For the text-containing cell, return its midpoint in [X, Y] coordinate format. 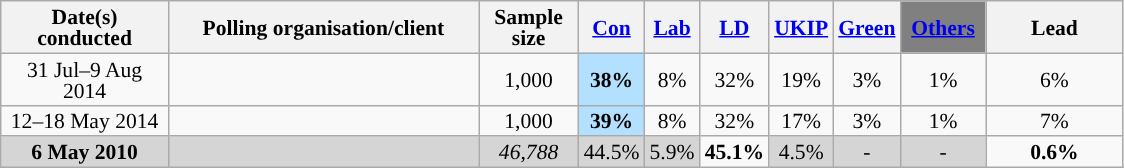
6% [1055, 79]
Con [612, 27]
UKIP [801, 27]
Lab [672, 27]
Date(s)conducted [85, 27]
31 Jul–9 Aug 2014 [85, 79]
4.5% [801, 152]
17% [801, 120]
7% [1055, 120]
6 May 2010 [85, 152]
38% [612, 79]
5.9% [672, 152]
Green [866, 27]
LD [734, 27]
0.6% [1055, 152]
Polling organisation/client [323, 27]
46,788 [528, 152]
39% [612, 120]
Others [942, 27]
45.1% [734, 152]
Sample size [528, 27]
44.5% [612, 152]
12–18 May 2014 [85, 120]
19% [801, 79]
Lead [1055, 27]
